Identify which cell holds the provided text, then report its (X, Y) central coordinate. 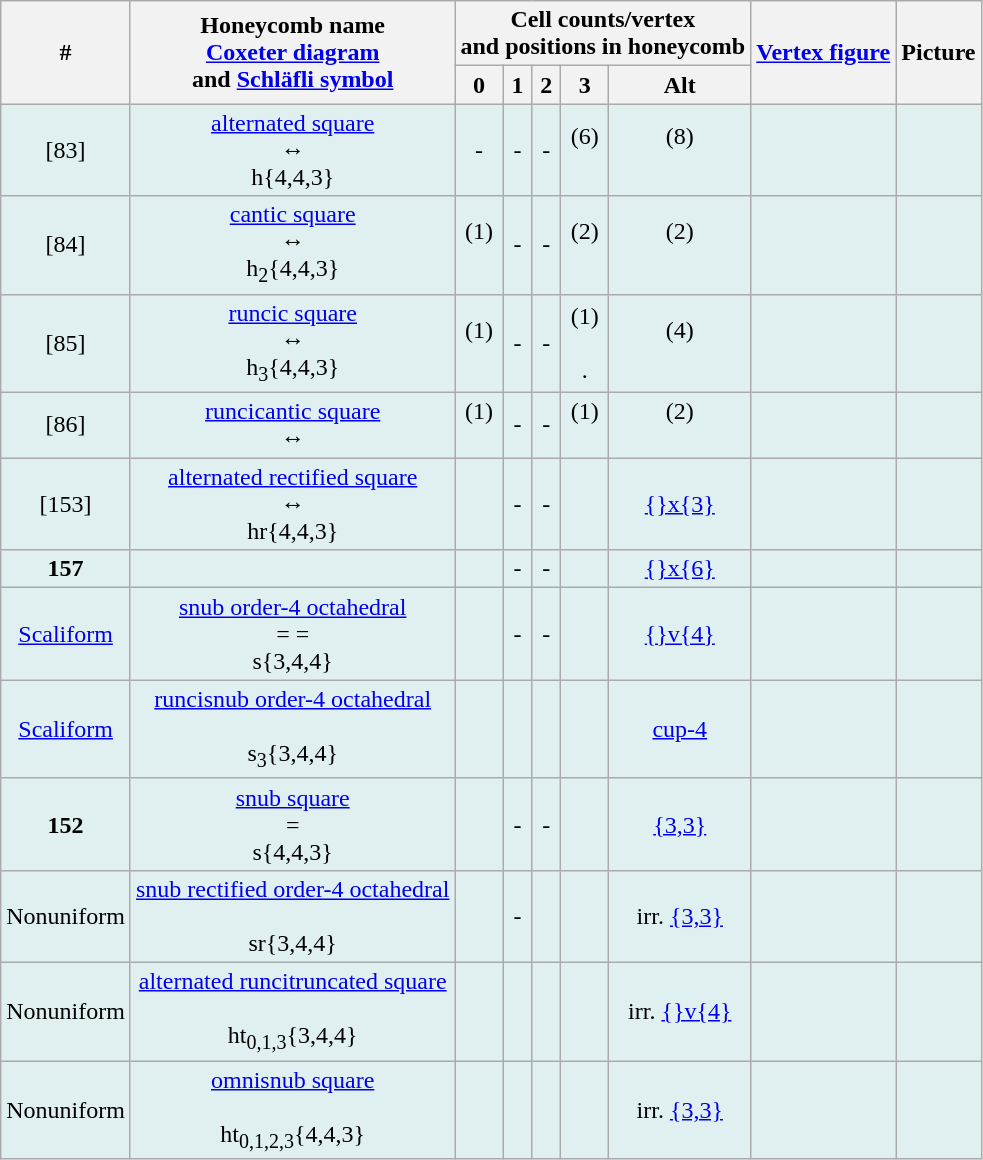
157 (66, 569)
irr. {}v{4} (680, 1011)
(8) (680, 150)
{}v{4} (680, 634)
omnisnub squareht0,1,2,3{4,4,3} (292, 1110)
# (66, 52)
2 (546, 85)
(1). (584, 343)
[153] (66, 504)
[84] (66, 245)
[86] (66, 426)
(4) (680, 343)
cantic square ↔ h2{4,4,3} (292, 245)
Honeycomb nameCoxeter diagramand Schläfli symbol (292, 52)
Alt (680, 85)
[85] (66, 343)
alternated runcitruncated squareht0,1,3{3,4,4} (292, 1011)
{}x{3} (680, 504)
[83] (66, 150)
(6) (584, 150)
snub order-4 octahedral = = s{3,4,4} (292, 634)
alternated square ↔ h{4,4,3} (292, 150)
runcisnub order-4 octahedrals3{3,4,4} (292, 729)
152 (66, 824)
snub rectified order-4 octahedralsr{3,4,4} (292, 916)
cup-4 (680, 729)
3 (584, 85)
0 (479, 85)
alternated rectified square ↔ hr{4,4,3} (292, 504)
runcicantic square ↔ (292, 426)
1 (518, 85)
Picture (938, 52)
{}x{6} (680, 569)
runcic square ↔ h3{4,4,3} (292, 343)
Cell counts/vertexand positions in honeycomb (603, 34)
{3,3} (680, 824)
snub square = s{4,4,3} (292, 824)
Vertex figure (824, 52)
